Output the (x, y) coordinate of the center of the cell containing the given text.  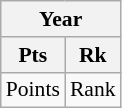
Rk (93, 55)
Year (61, 19)
Pts (33, 55)
Points (33, 90)
Rank (93, 90)
